Return the [X, Y] coordinate for the center point of the cell that contains the specified text.  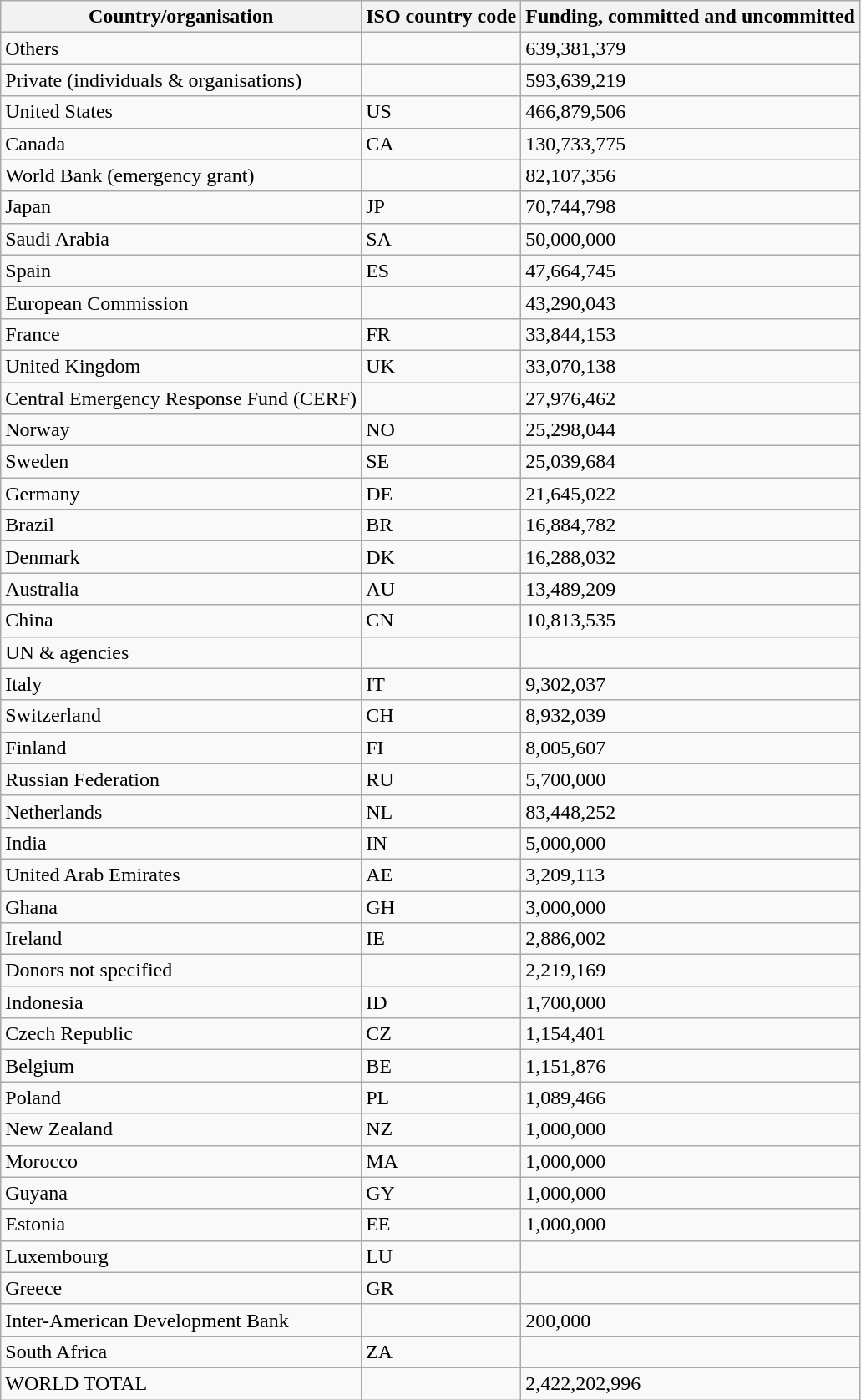
IT [441, 684]
MA [441, 1161]
ID [441, 1002]
Poland [181, 1098]
83,448,252 [691, 811]
Funding, committed and uncommitted [691, 17]
Estonia [181, 1225]
France [181, 334]
Norway [181, 430]
3,000,000 [691, 906]
IN [441, 843]
Australia [181, 589]
Canada [181, 144]
1,700,000 [691, 1002]
Private (individuals & organisations) [181, 80]
CN [441, 621]
World Bank (emergency grant) [181, 175]
25,039,684 [691, 462]
200,000 [691, 1320]
Ghana [181, 906]
DK [441, 557]
21,645,022 [691, 494]
United States [181, 112]
ES [441, 271]
5,700,000 [691, 779]
33,844,153 [691, 334]
NZ [441, 1129]
2,219,169 [691, 971]
Spain [181, 271]
FI [441, 748]
CH [441, 716]
Country/organisation [181, 17]
25,298,044 [691, 430]
NO [441, 430]
Central Emergency Response Fund (CERF) [181, 398]
FR [441, 334]
India [181, 843]
1,089,466 [691, 1098]
Italy [181, 684]
CA [441, 144]
Inter-American Development Bank [181, 1320]
AE [441, 875]
AU [441, 589]
IE [441, 939]
Germany [181, 494]
Japan [181, 207]
European Commission [181, 302]
Saudi Arabia [181, 239]
Sweden [181, 462]
466,879,506 [691, 112]
70,744,798 [691, 207]
China [181, 621]
CZ [441, 1034]
130,733,775 [691, 144]
13,489,209 [691, 589]
PL [441, 1098]
50,000,000 [691, 239]
5,000,000 [691, 843]
Denmark [181, 557]
LU [441, 1256]
Brazil [181, 525]
Netherlands [181, 811]
9,302,037 [691, 684]
Russian Federation [181, 779]
8,932,039 [691, 716]
BE [441, 1066]
Luxembourg [181, 1256]
GH [441, 906]
Others [181, 48]
GR [441, 1288]
16,288,032 [691, 557]
Morocco [181, 1161]
10,813,535 [691, 621]
639,381,379 [691, 48]
South Africa [181, 1352]
593,639,219 [691, 80]
NL [441, 811]
47,664,745 [691, 271]
27,976,462 [691, 398]
US [441, 112]
SA [441, 239]
UK [441, 366]
1,151,876 [691, 1066]
3,209,113 [691, 875]
Greece [181, 1288]
Belgium [181, 1066]
16,884,782 [691, 525]
JP [441, 207]
Donors not specified [181, 971]
33,070,138 [691, 366]
RU [441, 779]
82,107,356 [691, 175]
WORLD TOTAL [181, 1383]
BR [441, 525]
1,154,401 [691, 1034]
DE [441, 494]
43,290,043 [691, 302]
2,422,202,996 [691, 1383]
Switzerland [181, 716]
United Kingdom [181, 366]
Czech Republic [181, 1034]
Indonesia [181, 1002]
New Zealand [181, 1129]
EE [441, 1225]
ZA [441, 1352]
UN & agencies [181, 652]
ISO country code [441, 17]
Ireland [181, 939]
2,886,002 [691, 939]
GY [441, 1193]
8,005,607 [691, 748]
Guyana [181, 1193]
United Arab Emirates [181, 875]
Finland [181, 748]
SE [441, 462]
